Detect which cell encompasses the target text, then output its [X, Y] center coordinate. 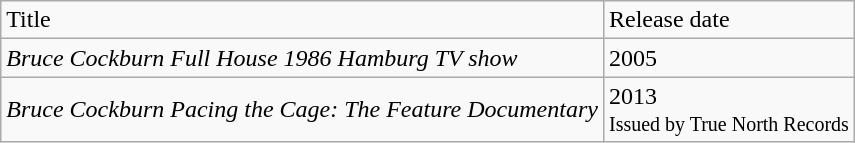
2013Issued by True North Records [728, 110]
2005 [728, 58]
Release date [728, 20]
Title [302, 20]
Bruce Cockburn Full House 1986 Hamburg TV show [302, 58]
Bruce Cockburn Pacing the Cage: The Feature Documentary [302, 110]
